Locate the cell with the specified text and output its [x, y] center coordinate. 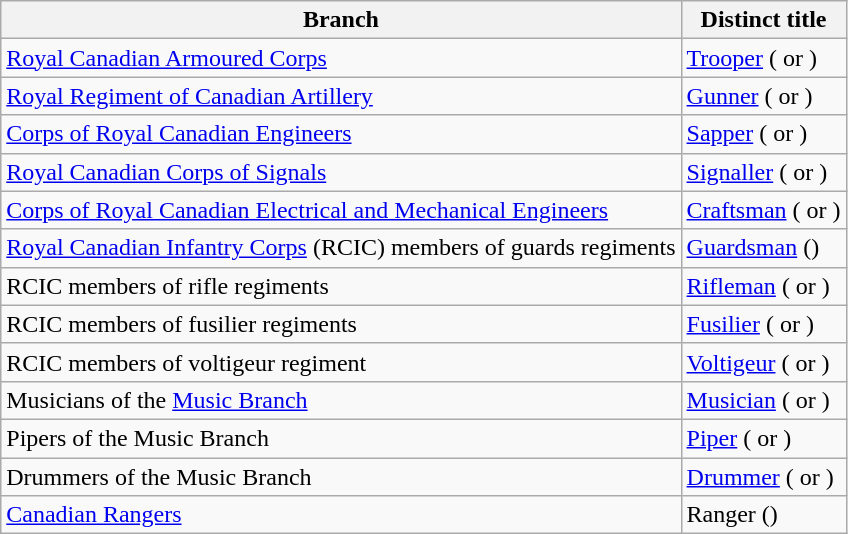
Drummer ( or ) [764, 477]
Gunner ( or ) [764, 96]
Drummers of the Music Branch [341, 477]
Distinct title [764, 20]
RCIC members of voltigeur regiment [341, 362]
Royal Regiment of Canadian Artillery [341, 96]
Guardsman () [764, 248]
Sapper ( or ) [764, 134]
Musicians of the Music Branch [341, 400]
Branch [341, 20]
Royal Canadian Infantry Corps (RCIC) members of guards regiments [341, 248]
Trooper ( or ) [764, 58]
Royal Canadian Corps of Signals [341, 172]
Ranger () [764, 515]
Corps of Royal Canadian Electrical and Mechanical Engineers [341, 210]
Canadian Rangers [341, 515]
RCIC members of rifle regiments [341, 286]
Voltigeur ( or ) [764, 362]
Corps of Royal Canadian Engineers [341, 134]
Pipers of the Music Branch [341, 438]
Royal Canadian Armoured Corps [341, 58]
Piper ( or ) [764, 438]
Signaller ( or ) [764, 172]
Rifleman ( or ) [764, 286]
Musician ( or ) [764, 400]
Craftsman ( or ) [764, 210]
Fusilier ( or ) [764, 324]
RCIC members of fusilier regiments [341, 324]
